Pinpoint the cell where the given text exists, returning its [x, y] midpoint coordinate. 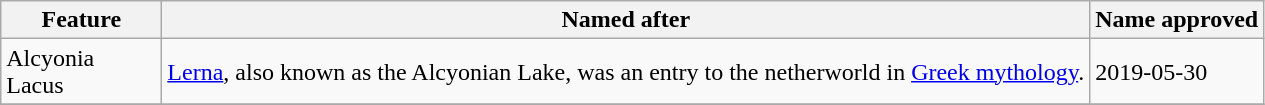
Alcyonia Lacus [82, 72]
2019-05-30 [1177, 72]
Name approved [1177, 20]
Named after [626, 20]
Feature [82, 20]
Lerna, also known as the Alcyonian Lake, was an entry to the netherworld in Greek mythology. [626, 72]
